Provide the (X, Y) coordinate of the cell's center where the given text is located.  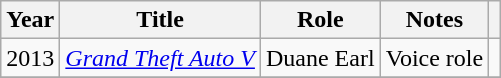
Notes (434, 20)
Title (160, 20)
Duane Earl (320, 58)
Year (30, 20)
Voice role (434, 58)
Role (320, 20)
Grand Theft Auto V (160, 58)
2013 (30, 58)
